Detect which cell encompasses the target text, then output its [X, Y] center coordinate. 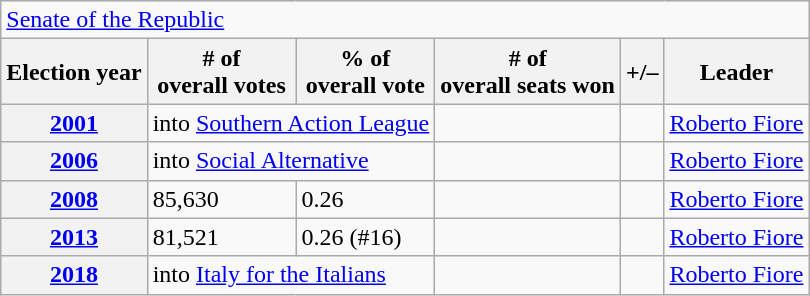
2013 [74, 237]
# ofoverall votes [222, 72]
81,521 [222, 237]
2018 [74, 275]
0.26 (#16) [366, 237]
85,630 [222, 199]
Leader [736, 72]
into Italy for the Italians [291, 275]
2001 [74, 123]
Senate of the Republic [405, 20]
2008 [74, 199]
2006 [74, 161]
+/– [642, 72]
into Southern Action League [291, 123]
Election year [74, 72]
% ofoverall vote [366, 72]
0.26 [366, 199]
# ofoverall seats won [528, 72]
into Social Alternative [291, 161]
